Scan for the cell matching the given text and deliver its [x, y] coordinate at center. 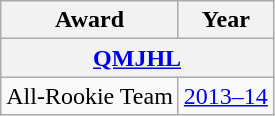
2013–14 [226, 96]
QMJHL [138, 58]
Award [90, 20]
Year [226, 20]
All-Rookie Team [90, 96]
